Identify which cell holds the provided text, then report its (x, y) central coordinate. 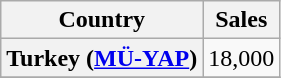
Sales (242, 20)
18,000 (242, 58)
Country (102, 20)
Turkey (MÜ-YAP) (102, 58)
